Capture the cell that displays the provided text and extract its (X, Y) central coordinate. 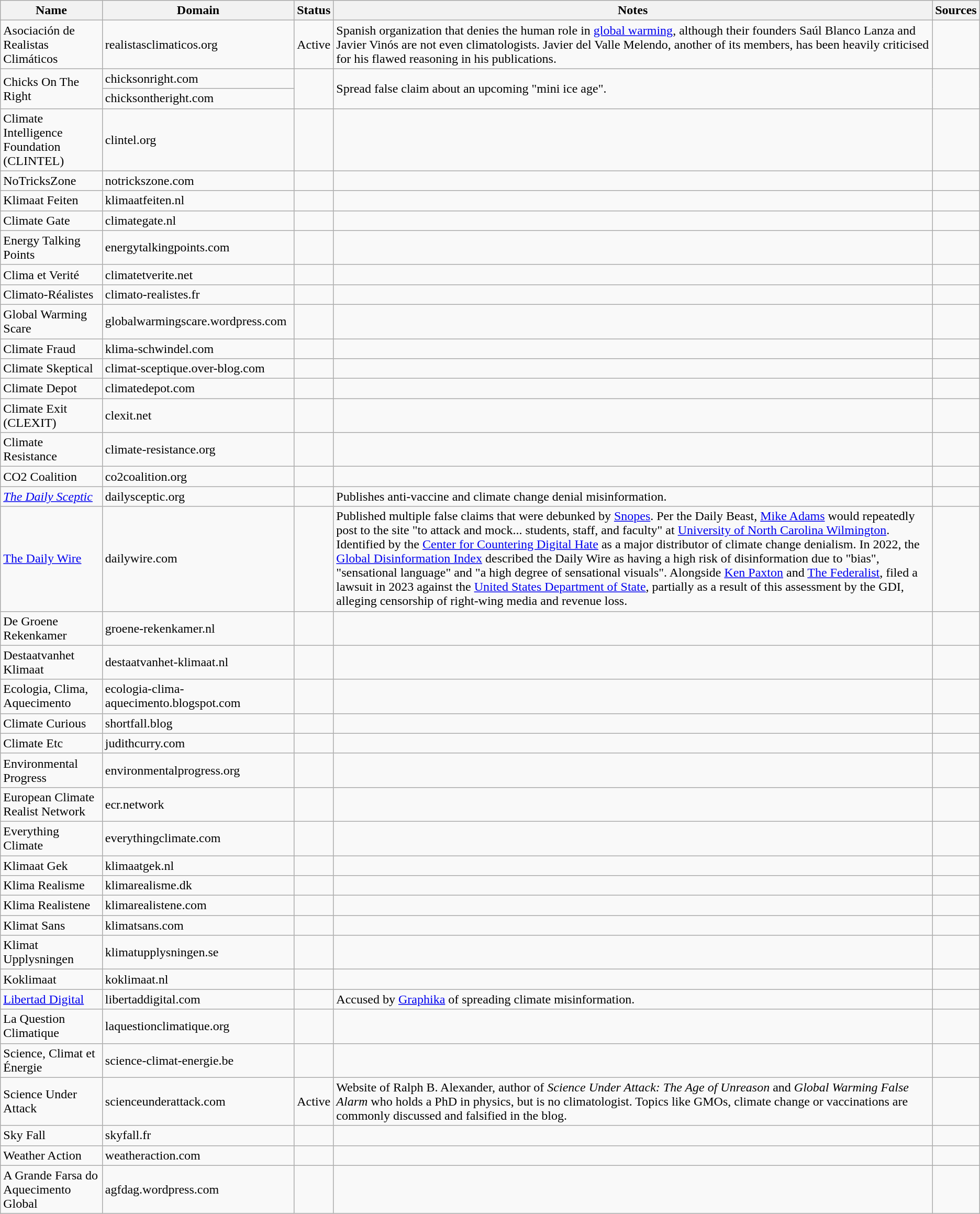
klimarealistene.com (198, 906)
Klima Realisme (51, 886)
CO2 Coalition (51, 477)
realistasclimaticos.org (198, 45)
Weather Action (51, 1155)
Science Under Attack (51, 1101)
judithcurry.com (198, 743)
Environmental Progress (51, 770)
Klimat Upplysningen (51, 952)
klima-schwindel.com (198, 348)
The Daily Wire (51, 559)
environmentalprogress.org (198, 770)
Koklimaat (51, 979)
Climate Gate (51, 220)
libertaddigital.com (198, 999)
koklimaat.nl (198, 979)
dailysceptic.org (198, 496)
clintel.org (198, 139)
climat-sceptique.over-blog.com (198, 369)
ecologia-clima-aquecimento.blogspot.com (198, 697)
science-climat-energie.be (198, 1060)
Klimat Sans (51, 925)
A Grande Farsa do Aquecimento Global (51, 1189)
Climate Intelligence Foundation (CLINTEL) (51, 139)
The Daily Sceptic (51, 496)
globalwarmingscare.wordpress.com (198, 322)
skyfall.fr (198, 1135)
co2coalition.org (198, 477)
climate-resistance.org (198, 449)
Climate Exit (CLEXIT) (51, 416)
Sources (956, 10)
climategate.nl (198, 220)
climato-realistes.fr (198, 294)
Climato-Réalistes (51, 294)
climatetverite.net (198, 274)
klimaatgek.nl (198, 866)
clexit.net (198, 416)
chicksontheright.com (198, 98)
weatheraction.com (198, 1155)
klimatupplysningen.se (198, 952)
Accused by Graphika of spreading climate misinformation. (633, 999)
Ecologia, Clima, Aquecimento (51, 697)
chicksonright.com (198, 79)
Climate Resistance (51, 449)
NoTricksZone (51, 181)
Global Warming Scare (51, 322)
European Climate Realist Network (51, 804)
destaatvanhet-klimaat.nl (198, 662)
Notes (633, 10)
shortfall.blog (198, 723)
Everything Climate (51, 838)
Energy Talking Points (51, 247)
klimaatfeiten.nl (198, 201)
energytalkingpoints.com (198, 247)
Publishes anti-vaccine and climate change denial misinformation. (633, 496)
everythingclimate.com (198, 838)
Sky Fall (51, 1135)
Climate Curious (51, 723)
klimarealisme.dk (198, 886)
Klimaat Gek (51, 866)
Chicks On The Right (51, 89)
notrickszone.com (198, 181)
scienceunderattack.com (198, 1101)
ecr.network (198, 804)
climatedepot.com (198, 389)
Klimaat Feiten (51, 201)
Clima et Verité (51, 274)
Domain (198, 10)
Asociación de Realistas Climáticos (51, 45)
laquestionclimatique.org (198, 1027)
dailywire.com (198, 559)
Spread false claim about an upcoming "mini ice age". (633, 89)
Climate Etc (51, 743)
Name (51, 10)
groene-rekenkamer.nl (198, 628)
Libertad Digital (51, 999)
Status (314, 10)
La Question Climatique (51, 1027)
De Groene Rekenkamer (51, 628)
Climate Fraud (51, 348)
Climate Skeptical (51, 369)
klimatsans.com (198, 925)
Klima Realistene (51, 906)
agfdag.wordpress.com (198, 1189)
Destaatvanhet Klimaat (51, 662)
Science, Climat et Énergie (51, 1060)
Climate Depot (51, 389)
